Return [x, y] of the center of cell containing provided text 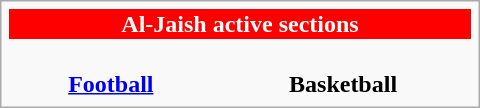
Football [110, 70]
Basketball [342, 70]
Al-Jaish active sections [240, 24]
